Find where the given text appears and provide that cell's center as [x, y] coordinate. 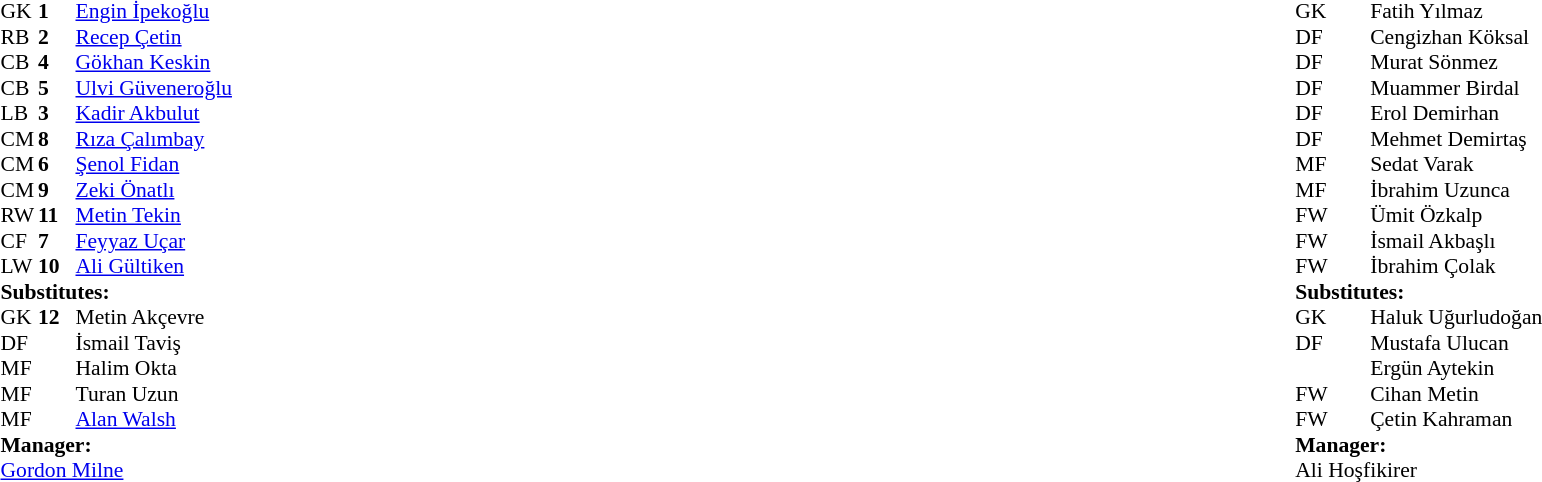
3 [57, 113]
İbrahim Çolak [1456, 267]
6 [57, 165]
Ümit Özkalp [1456, 215]
Ulvi Güveneroğlu [154, 88]
Mustafa Ulucan [1456, 343]
Metin Tekin [154, 215]
Ergün Aytekin [1456, 369]
10 [57, 267]
Cihan Metin [1456, 394]
Muammer Birdal [1456, 88]
Sedat Varak [1456, 165]
Kadir Akbulut [154, 113]
Turan Uzun [154, 394]
Feyyaz Uçar [154, 241]
İsmail Akbaşlı [1456, 241]
CF [19, 241]
Gökhan Keskin [154, 63]
Erol Demirhan [1456, 113]
Zeki Önatlı [154, 190]
Alan Walsh [154, 419]
7 [57, 241]
LW [19, 267]
12 [57, 317]
Recep Çetin [154, 37]
Mehmet Demirtaş [1456, 139]
Şenol Fidan [154, 165]
İbrahim Uzunca [1456, 190]
5 [57, 88]
İsmail Taviş [154, 343]
RW [19, 215]
4 [57, 63]
Rıza Çalımbay [154, 139]
RB [19, 37]
Ali Gültiken [154, 267]
9 [57, 190]
2 [57, 37]
Çetin Kahraman [1456, 419]
8 [57, 139]
Metin Akçevre [154, 317]
Halim Okta [154, 369]
11 [57, 215]
Murat Sönmez [1456, 63]
LB [19, 113]
Haluk Uğurludoğan [1456, 317]
Cengizhan Köksal [1456, 37]
